Locate the cell with the specified text and output its [x, y] center coordinate. 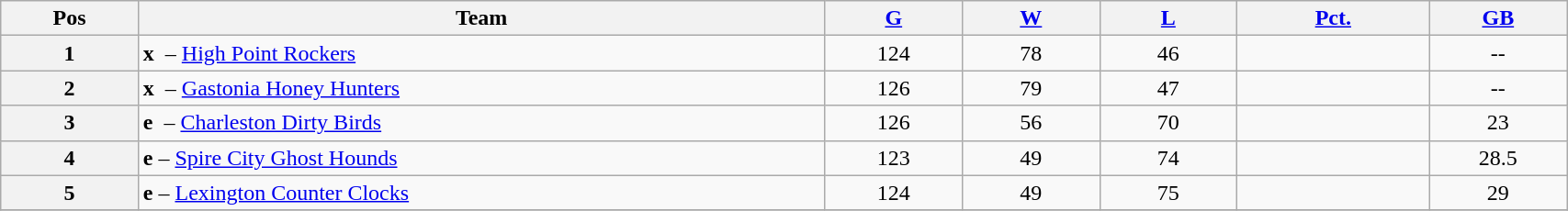
GB [1498, 18]
29 [1498, 193]
5 [70, 193]
3 [70, 123]
28.5 [1498, 158]
x – High Point Rockers [481, 53]
2 [70, 88]
23 [1498, 123]
Team [481, 18]
Pos [70, 18]
1 [70, 53]
e – Lexington Counter Clocks [481, 193]
75 [1168, 193]
79 [1032, 88]
Pct. [1334, 18]
e – Charleston Dirty Birds [481, 123]
W [1032, 18]
47 [1168, 88]
G [894, 18]
78 [1032, 53]
4 [70, 158]
46 [1168, 53]
70 [1168, 123]
x – Gastonia Honey Hunters [481, 88]
123 [894, 158]
L [1168, 18]
56 [1032, 123]
74 [1168, 158]
e – Spire City Ghost Hounds [481, 158]
